Output the (x, y) coordinate of the center of the cell containing the given text.  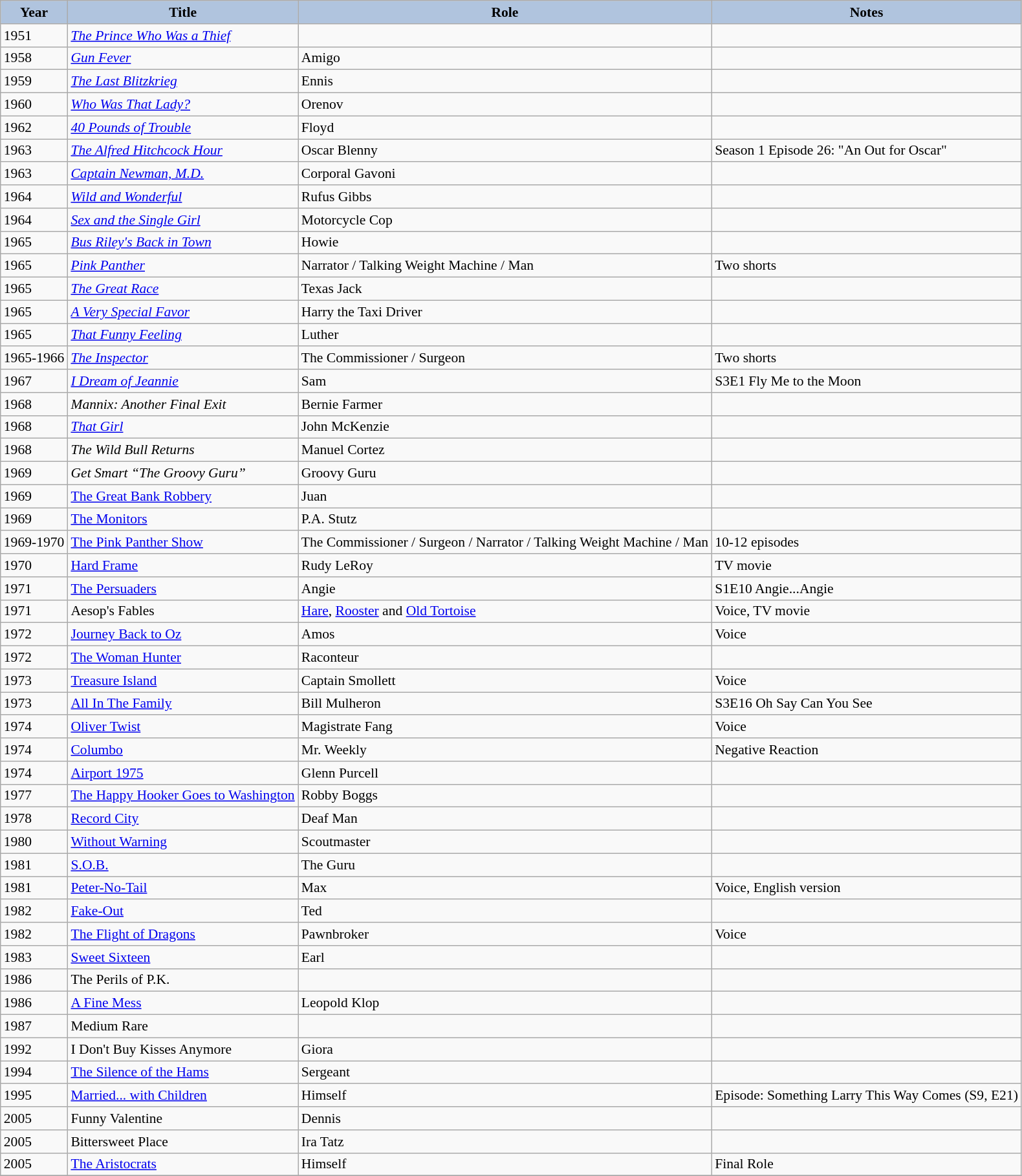
The Inspector (182, 358)
Bus Riley's Back in Town (182, 243)
Title (182, 12)
Year (34, 12)
10-12 episodes (867, 543)
1995 (34, 1096)
Motorcycle Cop (505, 220)
Rufus Gibbs (505, 197)
Wild and Wonderful (182, 197)
Captain Smollett (505, 681)
1977 (34, 796)
The Wild Bull Returns (182, 450)
Oscar Blenny (505, 151)
A Fine Mess (182, 1003)
1959 (34, 82)
The Flight of Dragons (182, 934)
Sam (505, 381)
Mannix: Another Final Exit (182, 404)
Bernie Farmer (505, 404)
Leopold Klop (505, 1003)
The Alfred Hitchcock Hour (182, 151)
The Happy Hooker Goes to Washington (182, 796)
Glenn Purcell (505, 773)
Groovy Guru (505, 474)
Ira Tatz (505, 1142)
Amos (505, 635)
Rudy LeRoy (505, 565)
Ted (505, 911)
Pawnbroker (505, 934)
The Silence of the Hams (182, 1073)
That Funny Feeling (182, 335)
Sergeant (505, 1073)
I Dream of Jeannie (182, 381)
Who Was That Lady? (182, 105)
Airport 1975 (182, 773)
Scoutmaster (505, 842)
1994 (34, 1073)
1970 (34, 565)
S.O.B. (182, 865)
Aesop's Fables (182, 611)
Hare, Rooster and Old Tortoise (505, 611)
Sweet Sixteen (182, 957)
1980 (34, 842)
Harry the Taxi Driver (505, 312)
The Aristocrats (182, 1164)
Negative Reaction (867, 750)
1969-1970 (34, 543)
The Persuaders (182, 589)
Floyd (505, 127)
Columbo (182, 750)
1951 (34, 36)
That Girl (182, 427)
The Commissioner / Surgeon / Narrator / Talking Weight Machine / Man (505, 543)
Notes (867, 12)
1992 (34, 1049)
Bill Mulheron (505, 704)
Mr. Weekly (505, 750)
Max (505, 888)
John McKenzie (505, 427)
1965-1966 (34, 358)
The Monitors (182, 519)
Pink Panther (182, 266)
S3E16 Oh Say Can You See (867, 704)
Record City (182, 819)
Journey Back to Oz (182, 635)
The Guru (505, 865)
Raconteur (505, 658)
1958 (34, 58)
A Very Special Favor (182, 312)
Role (505, 12)
The Prince Who Was a Thief (182, 36)
Season 1 Episode 26: "An Out for Oscar" (867, 151)
The Woman Hunter (182, 658)
The Commissioner / Surgeon (505, 358)
Orenov (505, 105)
Without Warning (182, 842)
The Great Race (182, 289)
Dennis (505, 1118)
Luther (505, 335)
Texas Jack (505, 289)
Bittersweet Place (182, 1142)
40 Pounds of Trouble (182, 127)
Married... with Children (182, 1096)
Medium Rare (182, 1027)
Final Role (867, 1164)
1960 (34, 105)
1978 (34, 819)
Peter-No-Tail (182, 888)
S1E10 Angie...Angie (867, 589)
Get Smart “The Groovy Guru” (182, 474)
Earl (505, 957)
S3E1 Fly Me to the Moon (867, 381)
Deaf Man (505, 819)
Hard Frame (182, 565)
Magistrate Fang (505, 727)
Angie (505, 589)
1962 (34, 127)
Captain Newman, M.D. (182, 174)
Gun Fever (182, 58)
1967 (34, 381)
Amigo (505, 58)
The Last Blitzkrieg (182, 82)
The Perils of P.K. (182, 980)
The Pink Panther Show (182, 543)
Giora (505, 1049)
1987 (34, 1027)
Narrator / Talking Weight Machine / Man (505, 266)
Episode: Something Larry This Way Comes (S9, E21) (867, 1096)
Manuel Cortez (505, 450)
Juan (505, 496)
Treasure Island (182, 681)
Howie (505, 243)
Voice, TV movie (867, 611)
Ennis (505, 82)
P.A. Stutz (505, 519)
Robby Boggs (505, 796)
Sex and the Single Girl (182, 220)
All In The Family (182, 704)
Corporal Gavoni (505, 174)
Voice, English version (867, 888)
TV movie (867, 565)
1983 (34, 957)
Funny Valentine (182, 1118)
I Don't Buy Kisses Anymore (182, 1049)
The Great Bank Robbery (182, 496)
Fake-Out (182, 911)
Oliver Twist (182, 727)
